Locate the cell with the specified text and output its [X, Y] center coordinate. 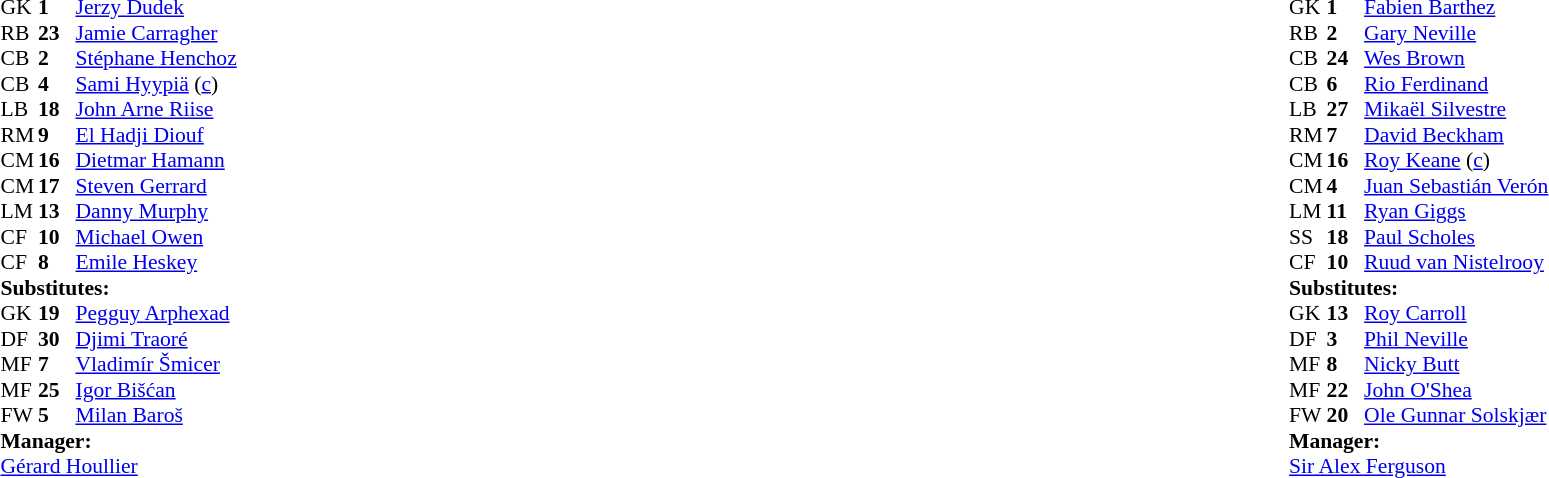
Michael Owen [156, 237]
Roy Carroll [1456, 313]
Milan Baroš [156, 415]
Ole Gunnar Solskjær [1456, 415]
Sami Hyypiä (c) [156, 84]
Roy Keane (c) [1456, 161]
30 [57, 339]
Vladimír Šmicer [156, 365]
John Arne Riise [156, 109]
Igor Bišćan [156, 390]
Gary Neville [1456, 33]
17 [57, 186]
25 [57, 390]
Wes Brown [1456, 59]
Dietmar Hamann [156, 161]
Emile Heskey [156, 263]
19 [57, 313]
Juan Sebastián Verón [1456, 186]
Steven Gerrard [156, 186]
9 [57, 135]
Jamie Carragher [156, 33]
24 [1346, 59]
5 [57, 415]
Ryan Giggs [1456, 211]
Danny Murphy [156, 211]
John O'Shea [1456, 390]
Djimi Traoré [156, 339]
27 [1346, 109]
Stéphane Henchoz [156, 59]
Paul Scholes [1456, 237]
Ruud van Nistelrooy [1456, 263]
Mikaël Silvestre [1456, 109]
Pegguy Arphexad [156, 313]
Phil Neville [1456, 339]
20 [1346, 415]
SS [1308, 237]
El Hadji Diouf [156, 135]
Nicky Butt [1456, 365]
David Beckham [1456, 135]
Rio Ferdinand [1456, 84]
22 [1346, 390]
23 [57, 33]
11 [1346, 211]
6 [1346, 84]
3 [1346, 339]
